Capture the cell that displays the provided text and extract its [X, Y] central coordinate. 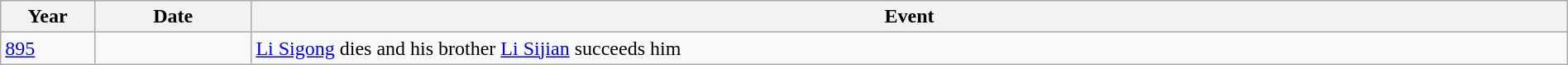
Date [172, 17]
Event [910, 17]
895 [48, 48]
Year [48, 17]
Li Sigong dies and his brother Li Sijian succeeds him [910, 48]
